Extract the [X, Y] coordinate from the center of the cell holding the provided text.  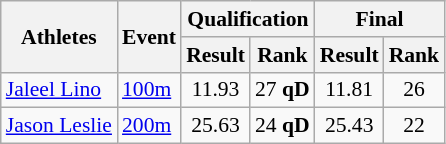
24 qD [282, 126]
Final [380, 19]
Qualification [248, 19]
Jason Leslie [59, 126]
Event [149, 36]
11.93 [216, 90]
26 [414, 90]
22 [414, 126]
25.63 [216, 126]
27 qD [282, 90]
100m [149, 90]
Athletes [59, 36]
25.43 [350, 126]
Jaleel Lino [59, 90]
200m [149, 126]
11.81 [350, 90]
